Detect which cell encompasses the target text, then output its (x, y) center coordinate. 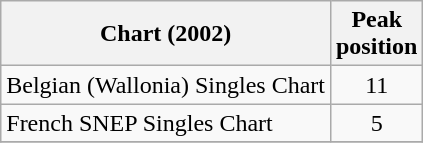
Chart (2002) (166, 34)
11 (376, 85)
Belgian (Wallonia) Singles Chart (166, 85)
Peakposition (376, 34)
5 (376, 123)
French SNEP Singles Chart (166, 123)
